Locate the cell with the specified text and output its [X, Y] center coordinate. 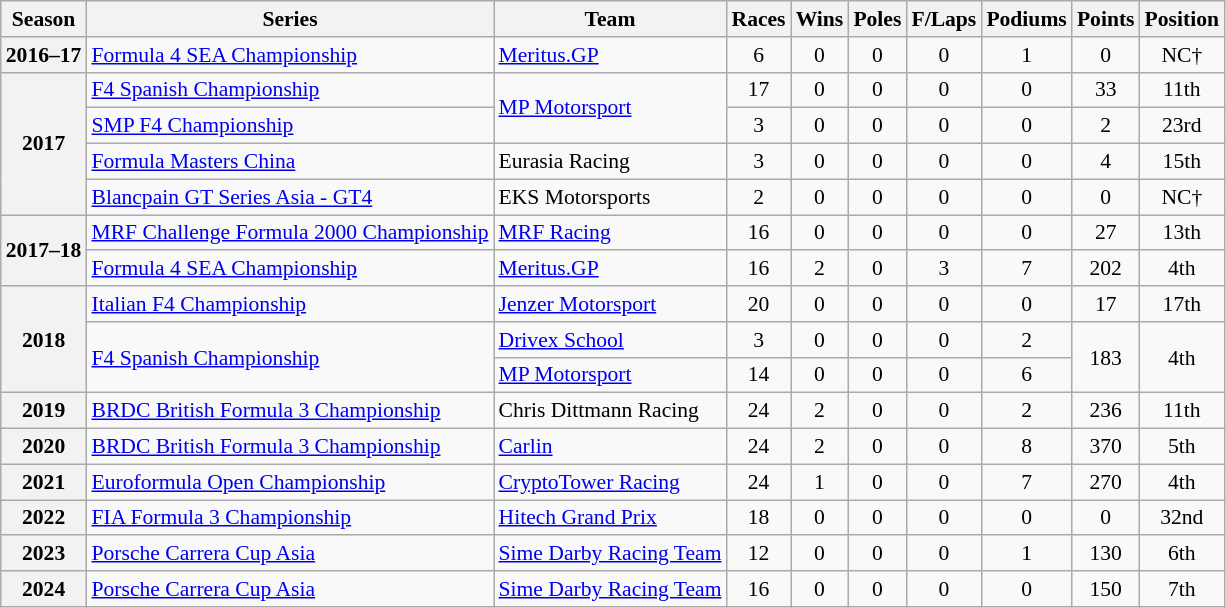
2016–17 [44, 55]
2024 [44, 589]
33 [1106, 90]
EKS Motorsports [610, 197]
FIA Formula 3 Championship [290, 518]
2017–18 [44, 250]
2021 [44, 482]
Season [44, 19]
32nd [1182, 518]
5th [1182, 447]
Position [1182, 19]
Formula Masters China [290, 162]
17th [1182, 304]
Podiums [1026, 19]
Italian F4 Championship [290, 304]
20 [759, 304]
Euroformula Open Championship [290, 482]
MRF Challenge Formula 2000 Championship [290, 233]
12 [759, 554]
23rd [1182, 126]
2018 [44, 340]
CryptoTower Racing [610, 482]
7th [1182, 589]
Points [1106, 19]
Eurasia Racing [610, 162]
27 [1106, 233]
183 [1106, 358]
Hitech Grand Prix [610, 518]
SMP F4 Championship [290, 126]
130 [1106, 554]
270 [1106, 482]
Drivex School [610, 340]
Wins [820, 19]
Jenzer Motorsport [610, 304]
F/Laps [944, 19]
8 [1026, 447]
6th [1182, 554]
Team [610, 19]
Poles [877, 19]
2023 [44, 554]
2017 [44, 143]
Carlin [610, 447]
Races [759, 19]
Blancpain GT Series Asia - GT4 [290, 197]
202 [1106, 269]
Chris Dittmann Racing [610, 411]
370 [1106, 447]
MRF Racing [610, 233]
236 [1106, 411]
15th [1182, 162]
2022 [44, 518]
13th [1182, 233]
4 [1106, 162]
2020 [44, 447]
150 [1106, 589]
18 [759, 518]
Series [290, 19]
2019 [44, 411]
14 [759, 375]
